For the text-containing cell, return its midpoint in (X, Y) coordinate format. 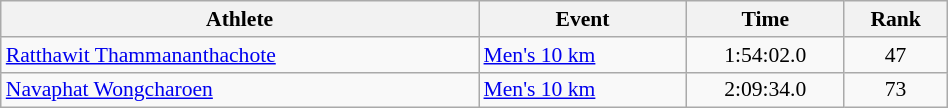
73 (896, 90)
Event (582, 19)
Athlete (240, 19)
47 (896, 55)
Navaphat Wongcharoen (240, 90)
Ratthawit Thammananthachote (240, 55)
2:09:34.0 (766, 90)
Rank (896, 19)
Time (766, 19)
1:54:02.0 (766, 55)
